Search for the cell housing the specified text and yield its [X, Y] center coordinate. 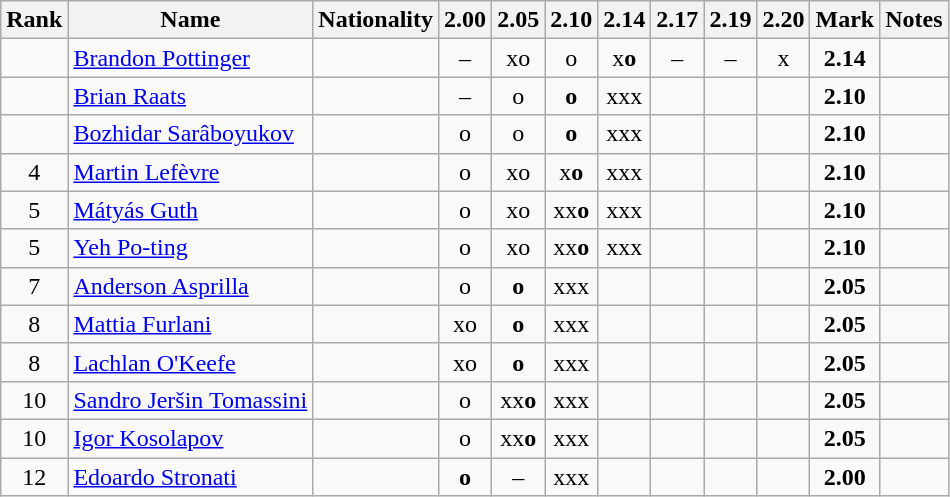
Sandro Jeršin Tomassini [190, 400]
4 [34, 172]
Brandon Pottinger [190, 58]
7 [34, 286]
2.20 [784, 20]
Edoardo Stronati [190, 477]
Mattia Furlani [190, 324]
Mark [845, 20]
Bozhidar Sarâboyukov [190, 134]
x [784, 58]
Notes [914, 20]
2.19 [730, 20]
Anderson Asprilla [190, 286]
Martin Lefèvre [190, 172]
Igor Kosolapov [190, 438]
Yeh Po-ting [190, 248]
Name [190, 20]
12 [34, 477]
Brian Raats [190, 96]
Rank [34, 20]
Mátyás Guth [190, 210]
2.17 [678, 20]
Lachlan O'Keefe [190, 362]
Nationality [376, 20]
